Return the [x, y] coordinate for the center point of the cell that contains the specified text.  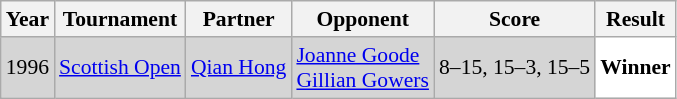
Qian Hong [238, 68]
Winner [636, 68]
8–15, 15–3, 15–5 [514, 68]
Score [514, 19]
Year [28, 19]
1996 [28, 68]
Result [636, 19]
Scottish Open [120, 68]
Joanne Goode Gillian Gowers [362, 68]
Opponent [362, 19]
Partner [238, 19]
Tournament [120, 19]
